Search for the cell housing the specified text and yield its [X, Y] center coordinate. 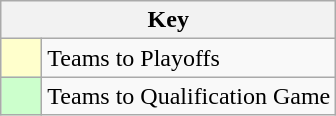
Teams to Qualification Game [189, 96]
Teams to Playoffs [189, 58]
Key [168, 20]
